Identify which cell holds the provided text, then report its [X, Y] central coordinate. 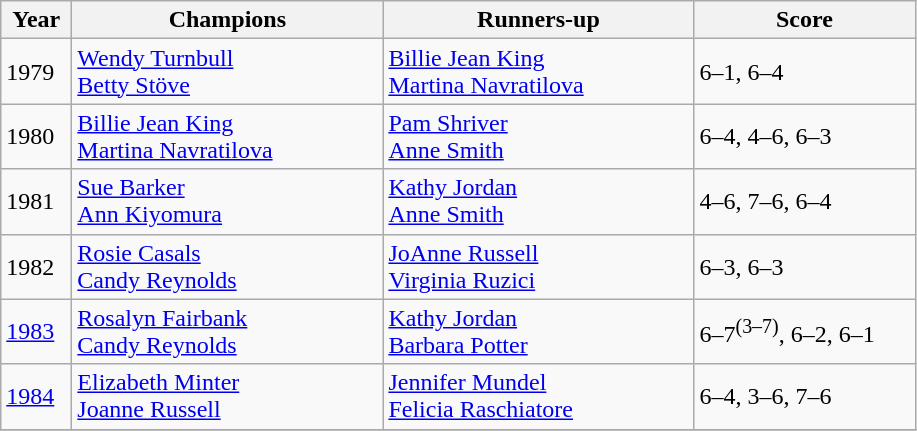
1981 [36, 202]
6–1, 6–4 [804, 72]
6–4, 3–6, 7–6 [804, 396]
Champions [228, 20]
1983 [36, 332]
6–7(3–7), 6–2, 6–1 [804, 332]
JoAnne Russell Virginia Ruzici [538, 266]
Sue Barker Ann Kiyomura [228, 202]
6–3, 6–3 [804, 266]
Kathy Jordan Barbara Potter [538, 332]
Kathy Jordan Anne Smith [538, 202]
Score [804, 20]
Wendy Turnbull Betty Stöve [228, 72]
Year [36, 20]
4–6, 7–6, 6–4 [804, 202]
Pam Shriver Anne Smith [538, 136]
1982 [36, 266]
1980 [36, 136]
1979 [36, 72]
Rosalyn Fairbank Candy Reynolds [228, 332]
Rosie Casals Candy Reynolds [228, 266]
Runners-up [538, 20]
Jennifer Mundel Felicia Raschiatore [538, 396]
Elizabeth Minter Joanne Russell [228, 396]
1984 [36, 396]
6–4, 4–6, 6–3 [804, 136]
